Determine the (x, y) coordinate at the center of the cell enclosing the given text.  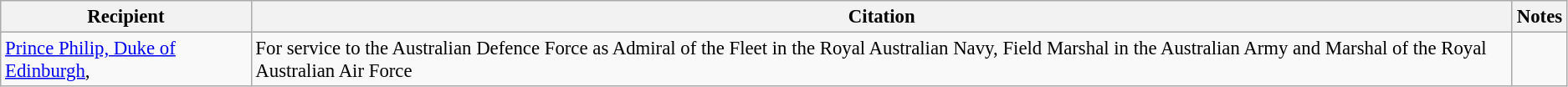
Citation (882, 17)
Notes (1540, 17)
Prince Philip, Duke of Edinburgh, (126, 60)
Recipient (126, 17)
